Find where the given text appears and provide that cell's center as (x, y) coordinate. 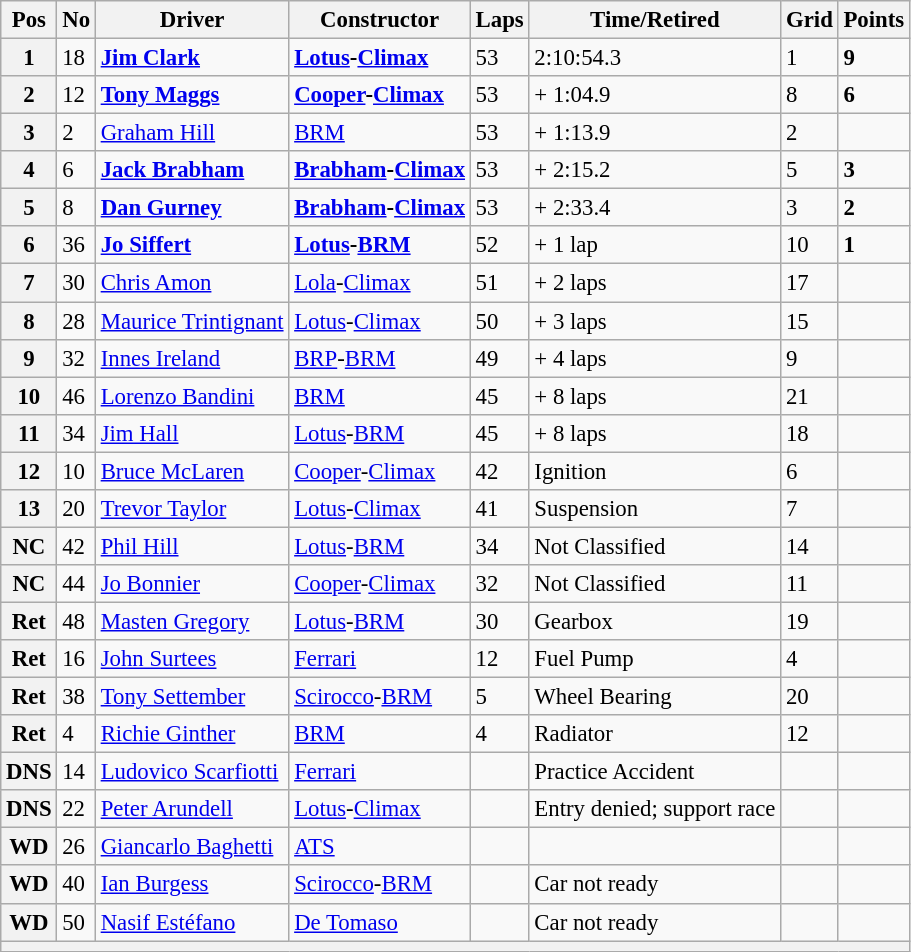
36 (76, 245)
Fuel Pump (655, 659)
44 (76, 584)
41 (500, 509)
No (76, 20)
De Tomaso (380, 922)
2:10:54.3 (655, 58)
Chris Amon (192, 283)
38 (76, 697)
Tony Maggs (192, 95)
52 (500, 245)
Time/Retired (655, 20)
Grid (810, 20)
Innes Ireland (192, 358)
Dan Gurney (192, 208)
Constructor (380, 20)
Lorenzo Bandini (192, 396)
Masten Gregory (192, 621)
Practice Accident (655, 772)
Ian Burgess (192, 885)
49 (500, 358)
Phil Hill (192, 546)
Tony Settember (192, 697)
Lola-Climax (380, 283)
Wheel Bearing (655, 697)
+ 1:04.9 (655, 95)
John Surtees (192, 659)
26 (76, 847)
Ignition (655, 471)
Radiator (655, 734)
28 (76, 321)
Richie Ginther (192, 734)
13 (29, 509)
+ 3 laps (655, 321)
21 (810, 396)
+ 1:13.9 (655, 133)
Jim Clark (192, 58)
+ 1 lap (655, 245)
40 (76, 885)
Nasif Estéfano (192, 922)
Driver (192, 20)
Bruce McLaren (192, 471)
Peter Arundell (192, 809)
+ 2:33.4 (655, 208)
46 (76, 396)
19 (810, 621)
Jo Siffert (192, 245)
ATS (380, 847)
15 (810, 321)
+ 2 laps (655, 283)
51 (500, 283)
+ 4 laps (655, 358)
Ludovico Scarfiotti (192, 772)
Jo Bonnier (192, 584)
16 (76, 659)
Suspension (655, 509)
+ 2:15.2 (655, 170)
Trevor Taylor (192, 509)
BRP-BRM (380, 358)
Jim Hall (192, 433)
Entry denied; support race (655, 809)
Maurice Trintignant (192, 321)
Points (874, 20)
48 (76, 621)
17 (810, 283)
Gearbox (655, 621)
Laps (500, 20)
Jack Brabham (192, 170)
22 (76, 809)
Graham Hill (192, 133)
Pos (29, 20)
Giancarlo Baghetti (192, 847)
